Detect which cell encompasses the target text, then output its (X, Y) center coordinate. 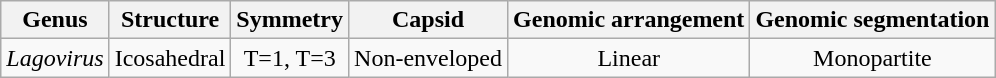
Linear (629, 58)
Symmetry (290, 20)
Icosahedral (170, 58)
T=1, T=3 (290, 58)
Lagovirus (55, 58)
Capsid (428, 20)
Genomic arrangement (629, 20)
Non-enveloped (428, 58)
Structure (170, 20)
Genus (55, 20)
Monopartite (872, 58)
Genomic segmentation (872, 20)
